Return the [x, y] coordinate for the center point of the cell that contains the specified text.  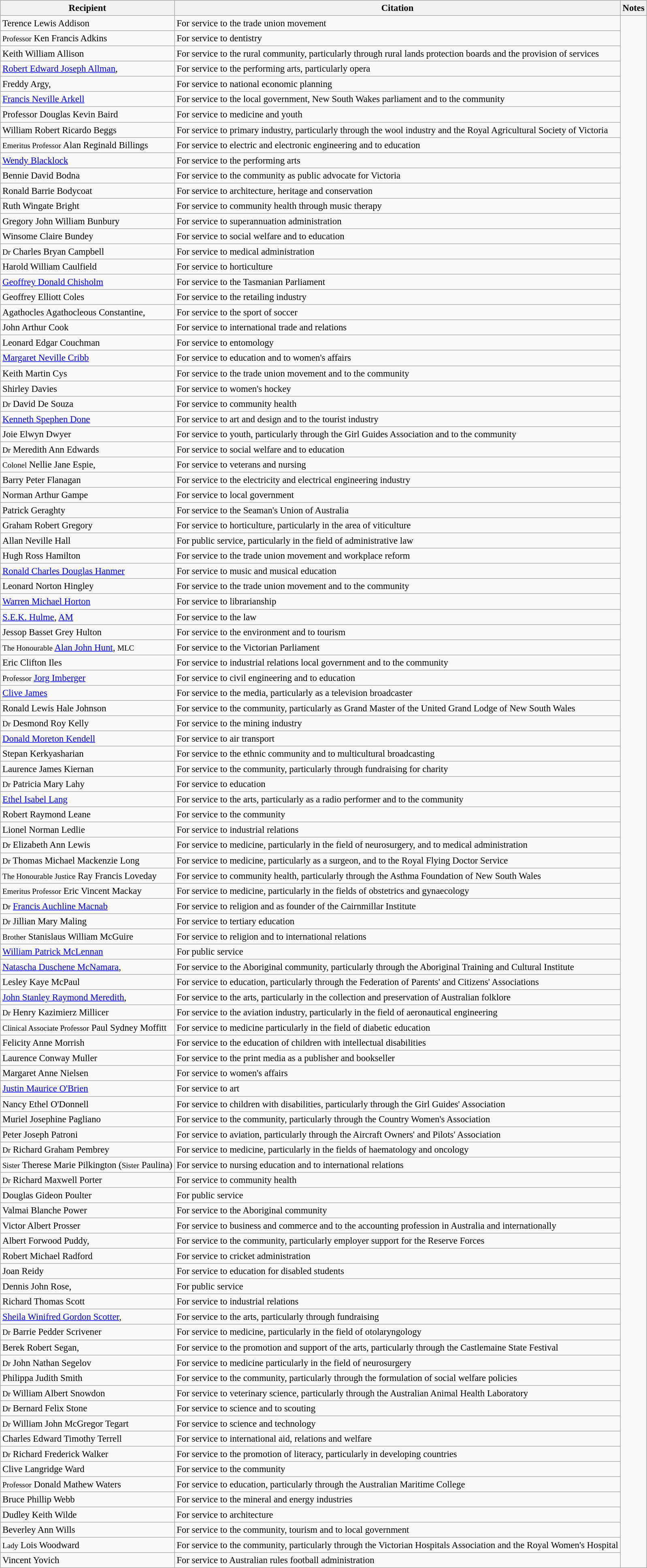
For service to youth, particularly through the Girl Guides Association and to the community [398, 434]
Graham Robert Gregory [87, 526]
Dr William John McGregor Tegart [87, 1423]
Robert Michael Radford [87, 1256]
For service to art [398, 1089]
Margaret Anne Nielsen [87, 1073]
Philippa Judith Smith [87, 1378]
For service to music and musical education [398, 571]
Dr Richard Maxwell Porter [87, 1180]
Sister Therese Marie Pilkington (Sister Paulina) [87, 1165]
Leonard Norton Hingley [87, 587]
Dr Bernard Felix Stone [87, 1408]
Dr Desmond Roy Kelly [87, 723]
Barry Peter Flanagan [87, 480]
For service to science and technology [398, 1423]
For service to cricket administration [398, 1256]
Ethel Isabel Lang [87, 800]
For service to horticulture [398, 267]
For service to international aid, relations and welfare [398, 1439]
For service to medicine, particularly in the field of neurosurgery, and to medical administration [398, 845]
Harold William Caulfield [87, 267]
For service to the community, particularly through fundraising for charity [398, 769]
For service to religion and as founder of the Cairnmillar Institute [398, 906]
For service to the Aboriginal community, particularly through the Aboriginal Training and Cultural Institute [398, 967]
Donald Moreton Kendell [87, 738]
For service to librarianship [398, 602]
For service to superannuation administration [398, 221]
For service to the media, particularly as a television broadcaster [398, 693]
For service to women's affairs [398, 1073]
Dr Thomas Michael Mackenzie Long [87, 860]
For service to business and commerce and to the accounting profession in Australia and internationally [398, 1225]
For service to medicine, particularly in the field of otolaryngology [398, 1332]
Dr Henry Kazimierz Millicer [87, 1013]
For service to the education of children with intellectual disabilities [398, 1043]
Emeritus Professor Alan Reginald Billings [87, 145]
Wendy Blacklock [87, 160]
For service to medicine particularly in the field of neurosurgery [398, 1363]
For service to the mining industry [398, 723]
Lady Lois Woodward [87, 1545]
Keith Martin Cys [87, 373]
Clive Langridge Ward [87, 1469]
Colonel Nellie Jane Espie, [87, 465]
Justin Maurice O'Brien [87, 1089]
For service to horticulture, particularly in the area of viticulture [398, 526]
For service to the Aboriginal community [398, 1211]
Margaret Neville Cribb [87, 358]
For service to the trade union movement [398, 23]
Dr Francis Auchline Macnab [87, 906]
Brother Stanislaus William McGuire [87, 936]
For service to the aviation industry, particularly in the field of aeronautical engineering [398, 1013]
For service to medical administration [398, 251]
For service to air transport [398, 738]
For service to nursing education and to international relations [398, 1165]
Joan Reidy [87, 1271]
Berek Robert Segan, [87, 1347]
Dr Jillian Mary Maling [87, 921]
Dr Richard Frederick Walker [87, 1454]
For service to women's hockey [398, 389]
Ronald Charles Douglas Hanmer [87, 571]
Douglas Gideon Poulter [87, 1195]
Professor Ken Francis Adkins [87, 38]
For service to the law [398, 617]
Professor Douglas Kevin Baird [87, 115]
Dr William Albert Snowdon [87, 1393]
For service to the community, particularly through the Victorian Hospitals Association and the Royal Women's Hospital [398, 1545]
For service to the arts, particularly through fundraising [398, 1317]
For service to the sport of soccer [398, 313]
For service to the promotion and support of the arts, particularly through the Castlemaine State Festival [398, 1347]
William Robert Ricardo Beggs [87, 130]
Robert Raymond Leane [87, 815]
Clinical Associate Professor Paul Sydney Moffitt [87, 1028]
For service to the ethnic community and to multicultural broadcasting [398, 754]
Recipient [87, 8]
For service to the print media as a publisher and bookseller [398, 1058]
For service to the Tasmanian Parliament [398, 282]
For service to the local government, New South Wakes parliament and to the community [398, 99]
For service to veterans and nursing [398, 465]
Natascha Duschene McNamara, [87, 967]
For service to the trade union movement and workplace reform [398, 556]
Eric Clifton Iles [87, 662]
For service to the community, particularly through the Country Women's Association [398, 1119]
For service to the retailing industry [398, 297]
For service to veterinary science, particularly through the Australian Animal Health Laboratory [398, 1393]
Felicity Anne Morrish [87, 1043]
For service to children with disabilities, particularly through the Girl Guides' Association [398, 1104]
For service to local government [398, 495]
For service to industrial relations local government and to the community [398, 662]
For service to the promotion of literacy, particularly in developing countries [398, 1454]
Albert Forwood Puddy, [87, 1241]
Richard Thomas Scott [87, 1302]
Kenneth Spephen Done [87, 419]
For service to the community, tourism and to local government [398, 1530]
For service to tertiary education [398, 921]
Notes [633, 8]
Ruth Wingate Bright [87, 206]
For service to the arts, particularly in the collection and preservation of Australian folklore [398, 998]
Victor Albert Prosser [87, 1225]
For service to entomology [398, 343]
Ronald Lewis Hale Johnson [87, 708]
Laurence James Kiernan [87, 769]
For service to electric and electronic engineering and to education [398, 145]
Valmai Blanche Power [87, 1211]
Dr Barrie Pedder Scrivener [87, 1332]
For service to the Seaman's Union of Australia [398, 511]
Warren Michael Horton [87, 602]
Jessop Basset Grey Hulton [87, 632]
Stepan Kerkyasharian [87, 754]
Dr Charles Bryan Campbell [87, 251]
Robert Edward Joseph Allman, [87, 69]
Charles Edward Timothy Terrell [87, 1439]
Dr Elizabeth Ann Lewis [87, 845]
For service to religion and to international relations [398, 936]
For service to aviation, particularly through the Aircraft Owners' and Pilots' Association [398, 1134]
For service to civil engineering and to education [398, 678]
For service to science and to scouting [398, 1408]
Professor Jorg Imberger [87, 678]
For service to education for disabled students [398, 1271]
Bruce Phillip Webb [87, 1500]
Beverley Ann Wills [87, 1530]
For service to medicine, particularly in the fields of haematology and oncology [398, 1149]
Clive James [87, 693]
Dr Meredith Ann Edwards [87, 449]
Sheila Winifred Gordon Scotter, [87, 1317]
For service to medicine particularly in the field of diabetic education [398, 1028]
Dr Patricia Mary Lahy [87, 784]
Ronald Barrie Bodycoat [87, 191]
For service to education, particularly through the Australian Maritime College [398, 1485]
For service to the community, particularly employer support for the Reserve Forces [398, 1241]
Gregory John William Bunbury [87, 221]
For service to international trade and relations [398, 328]
Geoffrey Elliott Coles [87, 297]
For service to the mineral and energy industries [398, 1500]
The Honourable Alan John Hunt, MLC [87, 647]
For service to community health through music therapy [398, 206]
Patrick Geraghty [87, 511]
Dudley Keith Wilde [87, 1515]
For service to the community as public advocate for Victoria [398, 175]
Hugh Ross Hamilton [87, 556]
Dennis John Rose, [87, 1287]
Leonard Edgar Couchman [87, 343]
Norman Arthur Gampe [87, 495]
For service to the rural community, particularly through rural lands protection boards and the provision of services [398, 54]
Professor Donald Mathew Waters [87, 1485]
The Honourable Justice Ray Francis Loveday [87, 876]
Francis Neville Arkell [87, 99]
Peter Joseph Patroni [87, 1134]
Dr Richard Graham Pembrey [87, 1149]
For service to community health, particularly through the Asthma Foundation of New South Wales [398, 876]
Terence Lewis Addison [87, 23]
For service to the environment and to tourism [398, 632]
Nancy Ethel O'Donnell [87, 1104]
For service to education, particularly through the Federation of Parents' and Citizens' Associations [398, 982]
John Arthur Cook [87, 328]
S.E.K. Hulme, AM [87, 617]
Dr David De Souza [87, 404]
For service to the arts, particularly as a radio performer and to the community [398, 800]
William Patrick McLennan [87, 952]
Shirley Davies [87, 389]
Laurence Conway Muller [87, 1058]
For service to primary industry, particularly through the wool industry and the Royal Agricultural Society of Victoria [398, 130]
Freddy Argy, [87, 84]
For service to dentistry [398, 38]
For service to national economic planning [398, 84]
For service to medicine, particularly in the fields of obstetrics and gynaecology [398, 891]
Keith William Allison [87, 54]
Citation [398, 8]
John Stanley Raymond Meredith, [87, 998]
For service to the performing arts, particularly opera [398, 69]
Lionel Norman Ledlie [87, 830]
For service to the performing arts [398, 160]
Lesley Kaye McPaul [87, 982]
For service to the electricity and electrical engineering industry [398, 480]
For public service, particularly in the field of administrative law [398, 541]
For service to the community, particularly as Grand Master of the United Grand Lodge of New South Wales [398, 708]
Bennie David Bodna [87, 175]
For service to medicine and youth [398, 115]
Dr John Nathan Segelov [87, 1363]
Emeritus Professor Eric Vincent Mackay [87, 891]
For service to the Victorian Parliament [398, 647]
Muriel Josephine Pagliano [87, 1119]
For service to architecture [398, 1515]
For service to architecture, heritage and conservation [398, 191]
Geoffrey Donald Chisholm [87, 282]
Allan Neville Hall [87, 541]
For service to the community, particularly through the formulation of social welfare policies [398, 1378]
For service to medicine, particularly as a surgeon, and to the Royal Flying Doctor Service [398, 860]
Agathocles Agathocleous Constantine, [87, 313]
Winsome Claire Bundey [87, 236]
For service to education [398, 784]
For service to education and to women's affairs [398, 358]
Joie Elwyn Dwyer [87, 434]
For service to art and design and to the tourist industry [398, 419]
